Return (X, Y) of the center of cell containing provided text 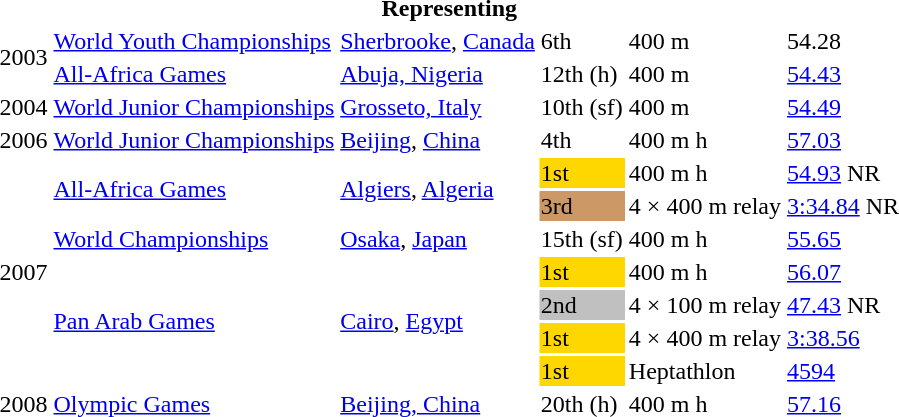
Pan Arab Games (194, 322)
Osaka, Japan (438, 239)
Algiers, Algeria (438, 190)
10th (sf) (582, 107)
12th (h) (582, 74)
15th (sf) (582, 239)
Cairo, Egypt (438, 322)
6th (582, 41)
Heptathlon (704, 371)
Grosseto, Italy (438, 107)
4th (582, 140)
2nd (582, 305)
Abuja, Nigeria (438, 74)
3rd (582, 206)
World Youth Championships (194, 41)
Sherbrooke, Canada (438, 41)
World Championships (194, 239)
Beijing, China (438, 140)
4 × 100 m relay (704, 305)
